For the text-containing cell, return its midpoint in [X, Y] coordinate format. 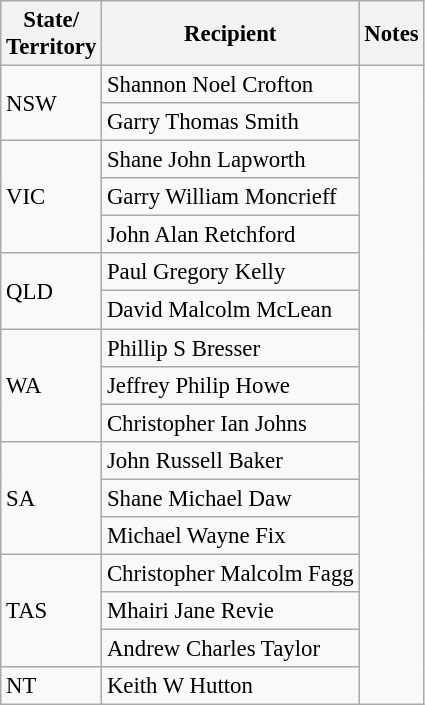
Christopher Malcolm Fagg [230, 573]
State/Territory [52, 34]
David Malcolm McLean [230, 310]
SA [52, 498]
Garry William Moncrieff [230, 197]
QLD [52, 292]
Mhairi Jane Revie [230, 611]
Shane Michael Daw [230, 498]
Shannon Noel Crofton [230, 85]
Garry Thomas Smith [230, 122]
Keith W Hutton [230, 686]
VIC [52, 198]
Shane John Lapworth [230, 160]
John Alan Retchford [230, 235]
WA [52, 386]
Recipient [230, 34]
Michael Wayne Fix [230, 536]
Andrew Charles Taylor [230, 648]
NSW [52, 104]
John Russell Baker [230, 460]
Christopher Ian Johns [230, 423]
TAS [52, 610]
Phillip S Bresser [230, 348]
Paul Gregory Kelly [230, 273]
Jeffrey Philip Howe [230, 385]
NT [52, 686]
Notes [392, 34]
